Pinpoint the cell where the given text exists, returning its [x, y] midpoint coordinate. 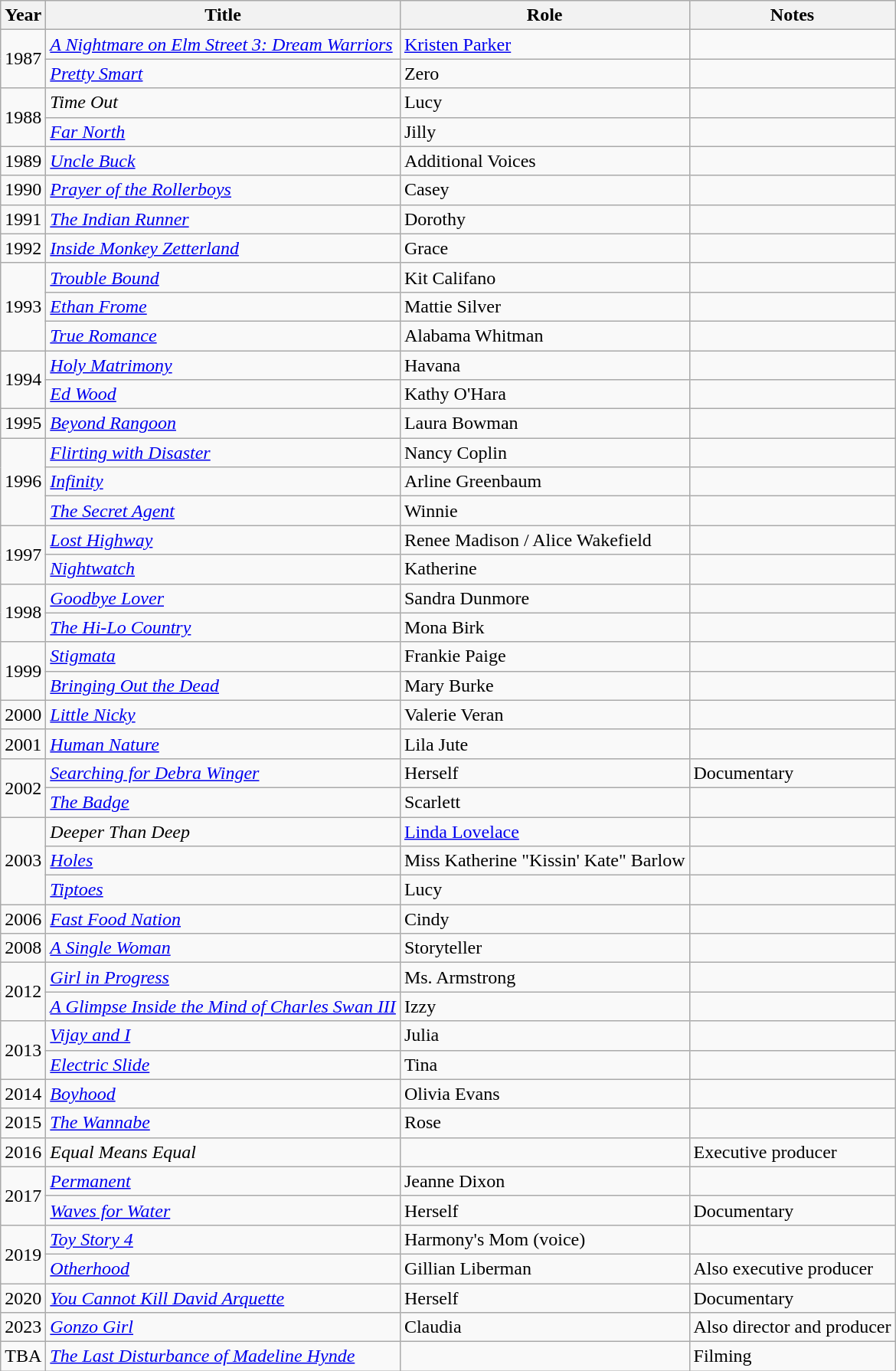
Winnie [544, 511]
2015 [23, 1123]
Izzy [544, 1006]
Toy Story 4 [224, 1239]
True Romance [224, 335]
Beyond Rangoon [224, 424]
Flirting with Disaster [224, 453]
1999 [23, 671]
Ethan Frome [224, 306]
1997 [23, 555]
1989 [23, 161]
Vijay and I [224, 1036]
Goodbye Lover [224, 598]
A Single Woman [224, 948]
Storyteller [544, 948]
2017 [23, 1196]
1991 [23, 219]
Also executive producer [792, 1268]
1988 [23, 117]
2014 [23, 1094]
1990 [23, 190]
Ms. Armstrong [544, 977]
Linda Lovelace [544, 831]
Far North [224, 132]
You Cannot Kill David Arquette [224, 1298]
Bringing Out the Dead [224, 685]
Valerie Veran [544, 715]
Dorothy [544, 219]
1996 [23, 482]
Kathy O'Hara [544, 394]
1992 [23, 248]
Mona Birk [544, 627]
Lila Jute [544, 744]
Lost Highway [224, 540]
Olivia Evans [544, 1094]
2016 [23, 1152]
Holy Matrimony [224, 365]
Havana [544, 365]
The Indian Runner [224, 219]
1994 [23, 380]
Gonzo Girl [224, 1327]
2001 [23, 744]
1993 [23, 306]
2002 [23, 787]
A Glimpse Inside the Mind of Charles Swan III [224, 1006]
Laura Bowman [544, 424]
Notes [792, 15]
1987 [23, 59]
Title [224, 15]
Holes [224, 861]
Ed Wood [224, 394]
Little Nicky [224, 715]
2008 [23, 948]
Additional Voices [544, 161]
2006 [23, 919]
2003 [23, 860]
Equal Means Equal [224, 1152]
2019 [23, 1254]
Kristen Parker [544, 44]
Tina [544, 1065]
Harmony's Mom (voice) [544, 1239]
Human Nature [224, 744]
Time Out [224, 103]
Trouble Bound [224, 277]
Filming [792, 1356]
Claudia [544, 1327]
Zero [544, 74]
Executive producer [792, 1152]
Jeanne Dixon [544, 1181]
2012 [23, 992]
Scarlett [544, 802]
Waves for Water [224, 1210]
Renee Madison / Alice Wakefield [544, 540]
2020 [23, 1298]
Year [23, 15]
Alabama Whitman [544, 335]
Deeper Than Deep [224, 831]
A Nightmare on Elm Street 3: Dream Warriors [224, 44]
1995 [23, 424]
2013 [23, 1050]
The Hi-Lo Country [224, 627]
Inside Monkey Zetterland [224, 248]
Tiptoes [224, 890]
Cindy [544, 919]
Sandra Dunmore [544, 598]
Julia [544, 1036]
Katherine [544, 569]
Mary Burke [544, 685]
Searching for Debra Winger [224, 773]
The Secret Agent [224, 511]
Otherhood [224, 1268]
Infinity [224, 482]
Arline Greenbaum [544, 482]
Miss Katherine "Kissin' Kate" Barlow [544, 861]
Mattie Silver [544, 306]
Grace [544, 248]
Gillian Liberman [544, 1268]
2023 [23, 1327]
Girl in Progress [224, 977]
Prayer of the Rollerboys [224, 190]
Nancy Coplin [544, 453]
Role [544, 15]
The Wannabe [224, 1123]
Pretty Smart [224, 74]
1998 [23, 613]
Kit Califano [544, 277]
Jilly [544, 132]
TBA [23, 1356]
Permanent [224, 1181]
Frankie Paige [544, 656]
The Badge [224, 802]
Nightwatch [224, 569]
Boyhood [224, 1094]
Uncle Buck [224, 161]
Fast Food Nation [224, 919]
2000 [23, 715]
Stigmata [224, 656]
Casey [544, 190]
Electric Slide [224, 1065]
The Last Disturbance of Madeline Hynde [224, 1356]
Rose [544, 1123]
Also director and producer [792, 1327]
